For the text-containing cell, return its midpoint in [X, Y] coordinate format. 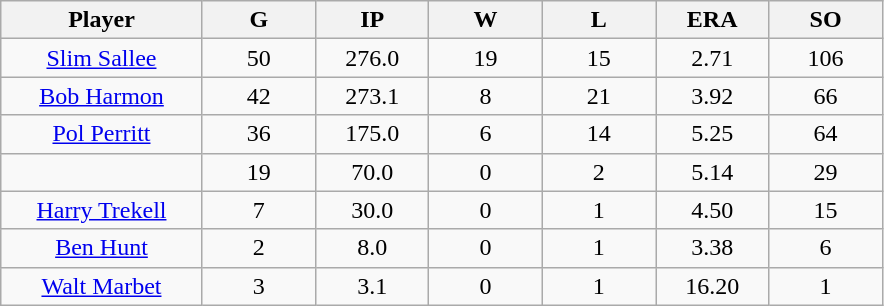
273.1 [372, 96]
2.71 [712, 58]
5.14 [712, 172]
W [486, 20]
64 [826, 134]
3 [258, 286]
Bob Harmon [102, 96]
G [258, 20]
8.0 [372, 248]
L [598, 20]
66 [826, 96]
276.0 [372, 58]
Slim Sallee [102, 58]
3.92 [712, 96]
21 [598, 96]
106 [826, 58]
3.38 [712, 248]
IP [372, 20]
7 [258, 210]
175.0 [372, 134]
Harry Trekell [102, 210]
ERA [712, 20]
36 [258, 134]
70.0 [372, 172]
Walt Marbet [102, 286]
30.0 [372, 210]
5.25 [712, 134]
14 [598, 134]
3.1 [372, 286]
4.50 [712, 210]
42 [258, 96]
Pol Perritt [102, 134]
SO [826, 20]
8 [486, 96]
50 [258, 58]
29 [826, 172]
Player [102, 20]
16.20 [712, 286]
Ben Hunt [102, 248]
